Search for the cell housing the specified text and yield its [X, Y] center coordinate. 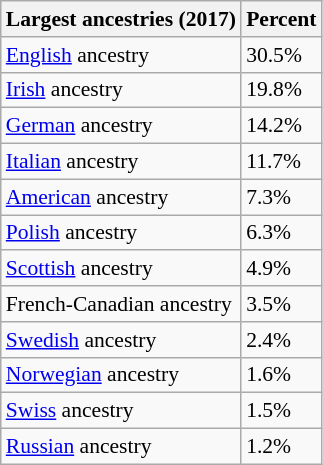
7.3% [281, 197]
4.9% [281, 269]
3.5% [281, 304]
Swedish ancestry [121, 340]
1.6% [281, 375]
30.5% [281, 55]
6.3% [281, 233]
19.8% [281, 90]
Swiss ancestry [121, 411]
Italian ancestry [121, 162]
11.7% [281, 162]
Irish ancestry [121, 90]
Russian ancestry [121, 447]
14.2% [281, 126]
French-Canadian ancestry [121, 304]
Percent [281, 19]
American ancestry [121, 197]
Norwegian ancestry [121, 375]
Scottish ancestry [121, 269]
Largest ancestries (2017) [121, 19]
German ancestry [121, 126]
2.4% [281, 340]
Polish ancestry [121, 233]
1.5% [281, 411]
English ancestry [121, 55]
1.2% [281, 447]
